Return (x, y) of the center of cell containing provided text 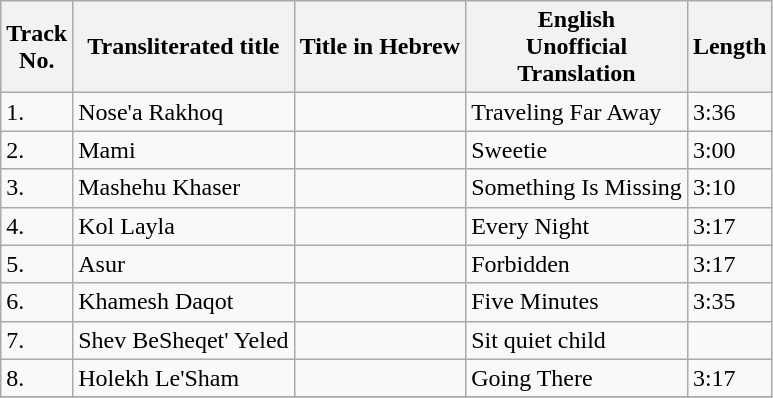
4. (37, 226)
Five Minutes (577, 302)
6. (37, 302)
3:36 (729, 112)
Mami (184, 150)
Going There (577, 378)
7. (37, 340)
2. (37, 150)
Transliterated title (184, 47)
Sweetie (577, 150)
5. (37, 264)
Something Is Missing (577, 188)
Traveling Far Away (577, 112)
3:10 (729, 188)
Track No. (37, 47)
Nose'a Rakhoq (184, 112)
English Unofficial Translation (577, 47)
Sit quiet child (577, 340)
Every Night (577, 226)
3:00 (729, 150)
1. (37, 112)
Asur (184, 264)
Forbidden (577, 264)
Title in Hebrew (380, 47)
Length (729, 47)
Kol Layla (184, 226)
Shev BeSheqet' Yeled (184, 340)
8. (37, 378)
3:35 (729, 302)
Holekh Le'Sham (184, 378)
Khamesh Daqot (184, 302)
3. (37, 188)
Mashehu Khaser (184, 188)
